From the cell containing the given text, extract its center point as (x, y) coordinate. 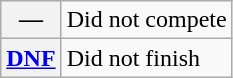
Did not compete (146, 20)
Did not finish (146, 58)
— (31, 20)
DNF (31, 58)
